Extract the (X, Y) coordinate from the center of the cell holding the provided text.  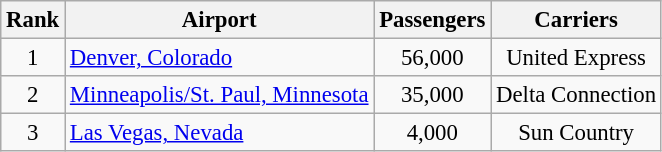
United Express (576, 58)
Las Vegas, Nevada (220, 133)
Carriers (576, 20)
1 (33, 58)
3 (33, 133)
Airport (220, 20)
35,000 (432, 95)
Delta Connection (576, 95)
Denver, Colorado (220, 58)
Passengers (432, 20)
Rank (33, 20)
2 (33, 95)
Minneapolis/St. Paul, Minnesota (220, 95)
Sun Country (576, 133)
56,000 (432, 58)
4,000 (432, 133)
